Locate the cell with the specified text and output its (x, y) center coordinate. 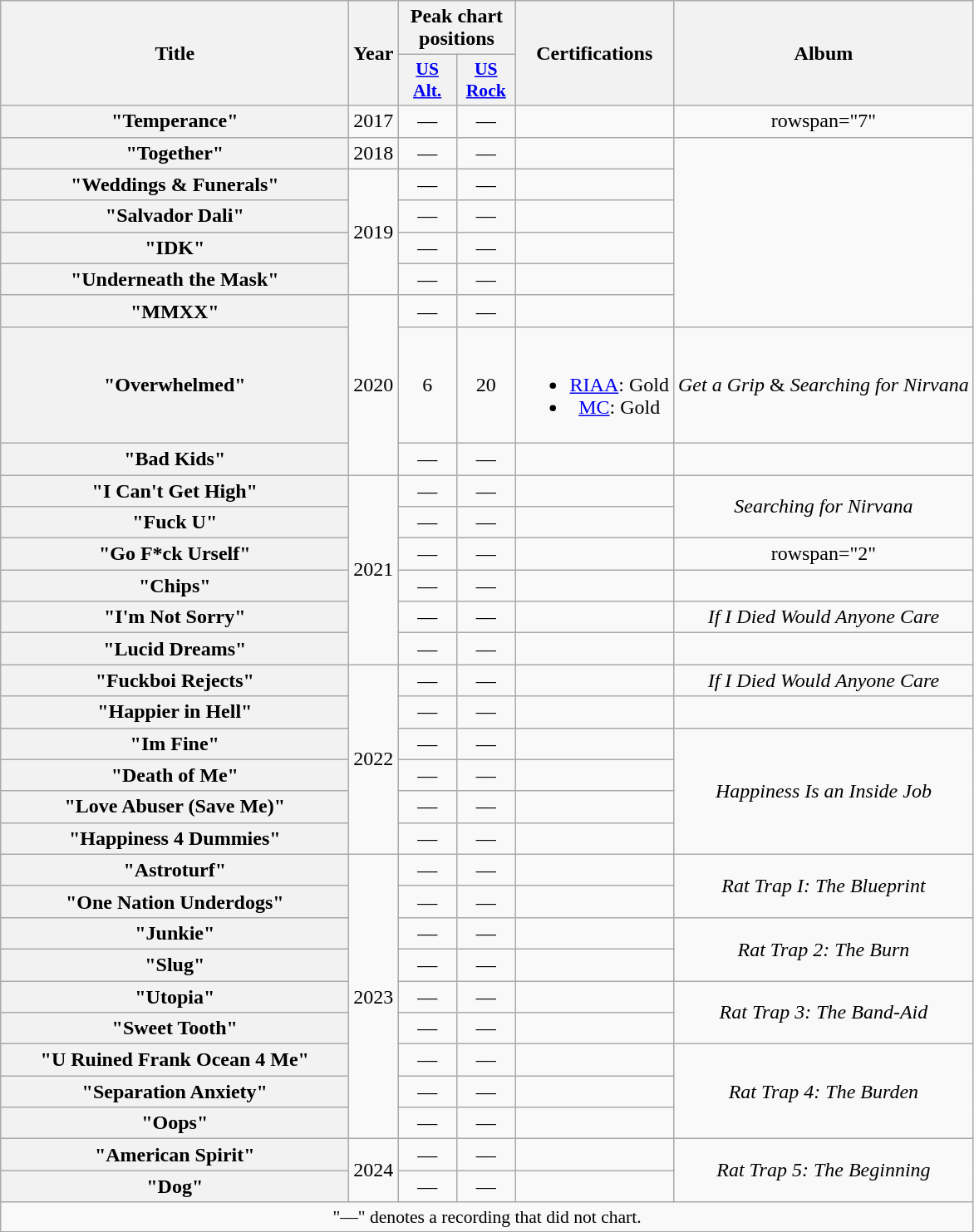
"Dog" (175, 1186)
"Overwhelmed" (175, 385)
"Utopia" (175, 996)
"One Nation Underdogs" (175, 901)
"Separation Anxiety" (175, 1092)
RIAA: GoldMC: Gold (594, 385)
2017 (374, 121)
"Together" (175, 153)
Searching for Nirvana (823, 507)
Rat Trap 3: The Band-Aid (823, 1012)
Certifications (594, 53)
"Bad Kids" (175, 459)
"MMXX" (175, 311)
"Chips" (175, 586)
"—" denotes a recording that did not chart. (487, 1217)
2018 (374, 153)
2023 (374, 997)
"Happier in Hell" (175, 712)
Rat Trap 4: The Burden (823, 1092)
"I Can't Get High" (175, 491)
"Go F*ck Urself" (175, 554)
2019 (374, 232)
"Fuckboi Rejects" (175, 680)
2021 (374, 570)
"IDK" (175, 248)
Rat Trap I: The Blueprint (823, 886)
Peak chart positions (457, 28)
"Astroturf" (175, 870)
"Lucid Dreams" (175, 649)
"Salvador Dali" (175, 216)
rowspan="7" (823, 121)
"Love Abuser (Save Me)" (175, 807)
USRock (485, 80)
"Weddings & Funerals" (175, 184)
Year (374, 53)
USAlt. (427, 80)
Rat Trap 2: The Burn (823, 949)
"Slug" (175, 964)
rowspan="2" (823, 554)
"I'm Not Sorry" (175, 617)
"Oops" (175, 1123)
"American Spirit" (175, 1155)
"Temperance" (175, 121)
"Junkie" (175, 933)
Get a Grip & Searching for Nirvana (823, 385)
2024 (374, 1171)
"Fuck U" (175, 523)
"Death of Me" (175, 775)
"Underneath the Mask" (175, 279)
"Im Fine" (175, 744)
Happiness Is an Inside Job (823, 791)
2022 (374, 759)
Title (175, 53)
Album (823, 53)
6 (427, 385)
2020 (374, 385)
"Sweet Tooth" (175, 1028)
"Happiness 4 Dummies" (175, 838)
Rat Trap 5: The Beginning (823, 1171)
"U Ruined Frank Ocean 4 Me" (175, 1060)
20 (485, 385)
